Scan for the cell matching the given text and deliver its [X, Y] coordinate at center. 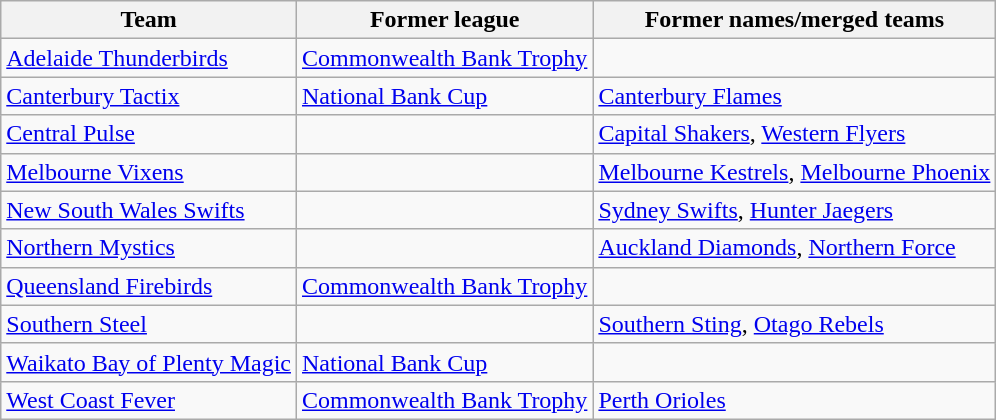
Team [149, 20]
Capital Shakers, Western Flyers [794, 134]
Melbourne Kestrels, Melbourne Phoenix [794, 172]
Melbourne Vixens [149, 172]
Queensland Firebirds [149, 286]
Former league [444, 20]
Auckland Diamonds, Northern Force [794, 248]
Sydney Swifts, Hunter Jaegers [794, 210]
Perth Orioles [794, 400]
Canterbury Tactix [149, 96]
Former names/merged teams [794, 20]
West Coast Fever [149, 400]
Southern Sting, Otago Rebels [794, 324]
Central Pulse [149, 134]
New South Wales Swifts [149, 210]
Northern Mystics [149, 248]
Adelaide Thunderbirds [149, 58]
Canterbury Flames [794, 96]
Waikato Bay of Plenty Magic [149, 362]
Southern Steel [149, 324]
